Find where the given text appears and provide that cell's center as [X, Y] coordinate. 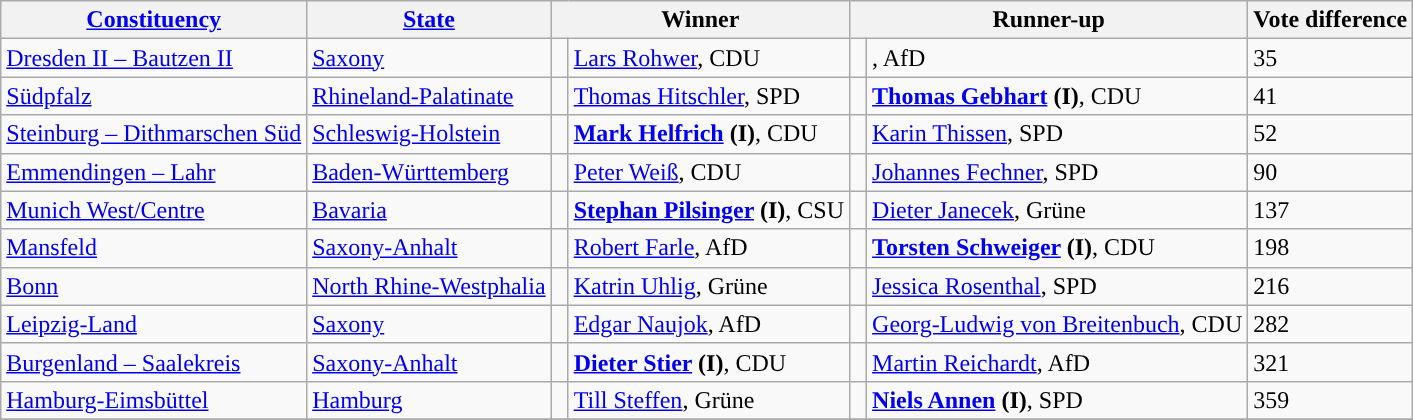
Südpfalz [154, 96]
Emmendingen – Lahr [154, 172]
Jessica Rosenthal, SPD [1058, 286]
Baden-Württemberg [429, 172]
359 [1330, 400]
198 [1330, 248]
Niels Annen (I), SPD [1058, 400]
Karin Thissen, SPD [1058, 134]
321 [1330, 362]
52 [1330, 134]
, AfD [1058, 58]
State [429, 20]
Lars Rohwer, CDU [708, 58]
35 [1330, 58]
Till Steffen, Grüne [708, 400]
Vote difference [1330, 20]
282 [1330, 324]
Mark Helfrich (I), CDU [708, 134]
Winner [700, 20]
Johannes Fechner, SPD [1058, 172]
90 [1330, 172]
Hamburg-Eimsbüttel [154, 400]
North Rhine-Westphalia [429, 286]
Martin Reichardt, AfD [1058, 362]
Schleswig-Holstein [429, 134]
Stephan Pilsinger (I), CSU [708, 210]
Runner-up [1048, 20]
Dresden II – Bautzen II [154, 58]
Steinburg – Dithmarschen Süd [154, 134]
Leipzig-Land [154, 324]
Hamburg [429, 400]
Bavaria [429, 210]
Peter Weiß, CDU [708, 172]
Rhineland-Palatinate [429, 96]
Mansfeld [154, 248]
Robert Farle, AfD [708, 248]
Thomas Hitschler, SPD [708, 96]
Constituency [154, 20]
Torsten Schweiger (I), CDU [1058, 248]
Edgar Naujok, AfD [708, 324]
Dieter Stier (I), CDU [708, 362]
41 [1330, 96]
Katrin Uhlig, Grüne [708, 286]
Bonn [154, 286]
216 [1330, 286]
Georg-Ludwig von Breitenbuch, CDU [1058, 324]
Dieter Janecek, Grüne [1058, 210]
137 [1330, 210]
Thomas Gebhart (I), CDU [1058, 96]
Munich West/Centre [154, 210]
Burgenland – Saalekreis [154, 362]
